Detect which cell encompasses the target text, then output its [x, y] center coordinate. 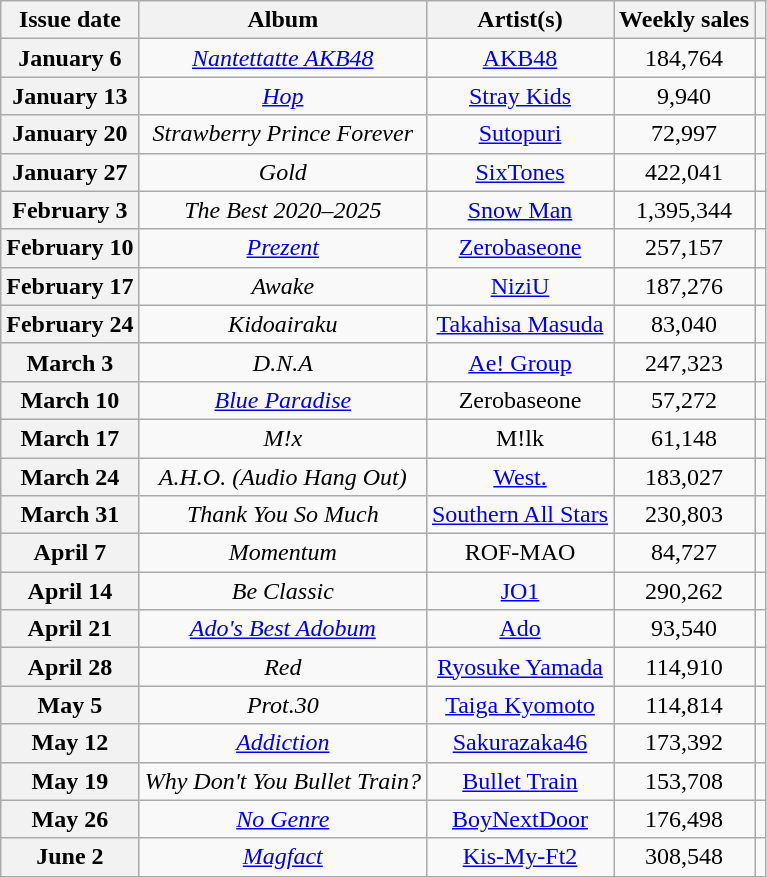
Gold [282, 172]
Snow Man [520, 210]
57,272 [684, 400]
May 26 [70, 819]
Nantettatte AKB48 [282, 58]
9,940 [684, 96]
176,498 [684, 819]
February 3 [70, 210]
May 19 [70, 781]
February 24 [70, 324]
308,548 [684, 857]
May 12 [70, 743]
61,148 [684, 438]
Southern All Stars [520, 515]
Bullet Train [520, 781]
February 10 [70, 248]
The Best 2020–2025 [282, 210]
93,540 [684, 629]
JO1 [520, 591]
Sutopuri [520, 134]
83,040 [684, 324]
187,276 [684, 286]
March 17 [70, 438]
Ae! Group [520, 362]
114,814 [684, 705]
Takahisa Masuda [520, 324]
Sakurazaka46 [520, 743]
April 14 [70, 591]
Issue date [70, 20]
247,323 [684, 362]
Magfact [282, 857]
72,997 [684, 134]
Addiction [282, 743]
230,803 [684, 515]
Kidoairaku [282, 324]
Why Don't You Bullet Train? [282, 781]
290,262 [684, 591]
April 21 [70, 629]
West. [520, 477]
Ado's Best Adobum [282, 629]
Weekly sales [684, 20]
May 5 [70, 705]
Ado [520, 629]
Strawberry Prince Forever [282, 134]
March 3 [70, 362]
March 24 [70, 477]
Ryosuke Yamada [520, 667]
January 27 [70, 172]
257,157 [684, 248]
Thank You So Much [282, 515]
AKB48 [520, 58]
Prezent [282, 248]
Be Classic [282, 591]
1,395,344 [684, 210]
January 20 [70, 134]
422,041 [684, 172]
March 10 [70, 400]
Album [282, 20]
April 7 [70, 553]
114,910 [684, 667]
Blue Paradise [282, 400]
June 2 [70, 857]
Artist(s) [520, 20]
SixTones [520, 172]
153,708 [684, 781]
183,027 [684, 477]
173,392 [684, 743]
BoyNextDoor [520, 819]
D.N.A [282, 362]
Prot.30 [282, 705]
84,727 [684, 553]
April 28 [70, 667]
Awake [282, 286]
January 6 [70, 58]
A.H.O. (Audio Hang Out) [282, 477]
ROF-MAO [520, 553]
Red [282, 667]
184,764 [684, 58]
Hop [282, 96]
Kis-My-Ft2 [520, 857]
March 31 [70, 515]
No Genre [282, 819]
NiziU [520, 286]
February 17 [70, 286]
M!lk [520, 438]
Momentum [282, 553]
January 13 [70, 96]
Taiga Kyomoto [520, 705]
M!x [282, 438]
Stray Kids [520, 96]
